Determine the [x, y] coordinate at the center of the cell enclosing the given text.  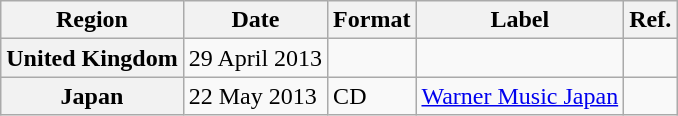
Ref. [650, 20]
Region [92, 20]
United Kingdom [92, 58]
Japan [92, 96]
29 April 2013 [255, 58]
CD [372, 96]
Label [520, 20]
Format [372, 20]
22 May 2013 [255, 96]
Warner Music Japan [520, 96]
Date [255, 20]
